Find where the given text appears and provide that cell's center as (x, y) coordinate. 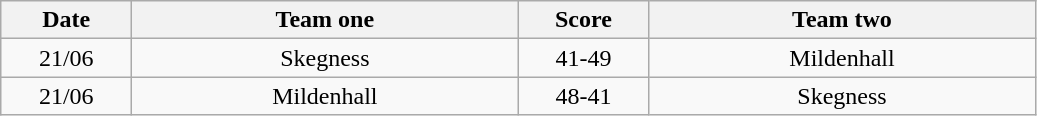
48-41 (584, 96)
Team two (842, 20)
Date (66, 20)
Team one (325, 20)
41-49 (584, 58)
Score (584, 20)
